Extract the [X, Y] coordinate from the center of the cell holding the provided text.  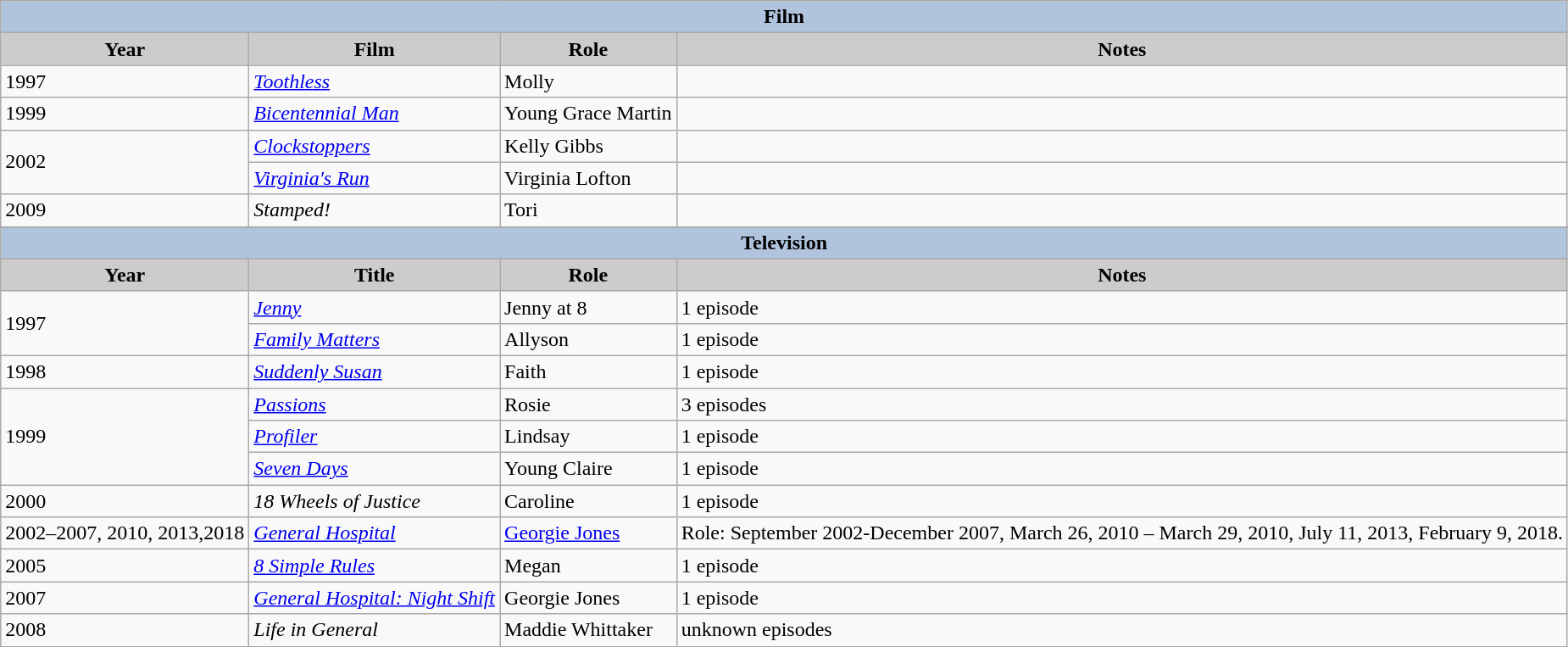
Caroline [588, 501]
1998 [125, 371]
8 Simple Rules [375, 566]
Jenny at 8 [588, 307]
Suddenly Susan [375, 371]
Role: September 2002-December 2007, March 26, 2010 – March 29, 2010, July 11, 2013, February 9, 2018. [1122, 533]
Title [375, 275]
Seven Days [375, 469]
Profiler [375, 437]
Allyson [588, 339]
3 episodes [1122, 404]
Faith [588, 371]
unknown episodes [1122, 630]
Virginia's Run [375, 178]
2005 [125, 566]
18 Wheels of Justice [375, 501]
Stamped! [375, 210]
2008 [125, 630]
2009 [125, 210]
Television [785, 243]
Molly [588, 81]
2000 [125, 501]
Virginia Lofton [588, 178]
Rosie [588, 404]
Jenny [375, 307]
Toothless [375, 81]
Maddie Whittaker [588, 630]
Clockstoppers [375, 146]
Young Claire [588, 469]
Megan [588, 566]
2002 [125, 162]
Young Grace Martin [588, 114]
Bicentennial Man [375, 114]
2002–2007, 2010, 2013,2018 [125, 533]
2007 [125, 598]
Kelly Gibbs [588, 146]
General Hospital: Night Shift [375, 598]
General Hospital [375, 533]
Tori [588, 210]
Lindsay [588, 437]
Family Matters [375, 339]
Passions [375, 404]
Life in General [375, 630]
